Return the (X, Y) coordinate for the center point of the cell that contains the specified text.  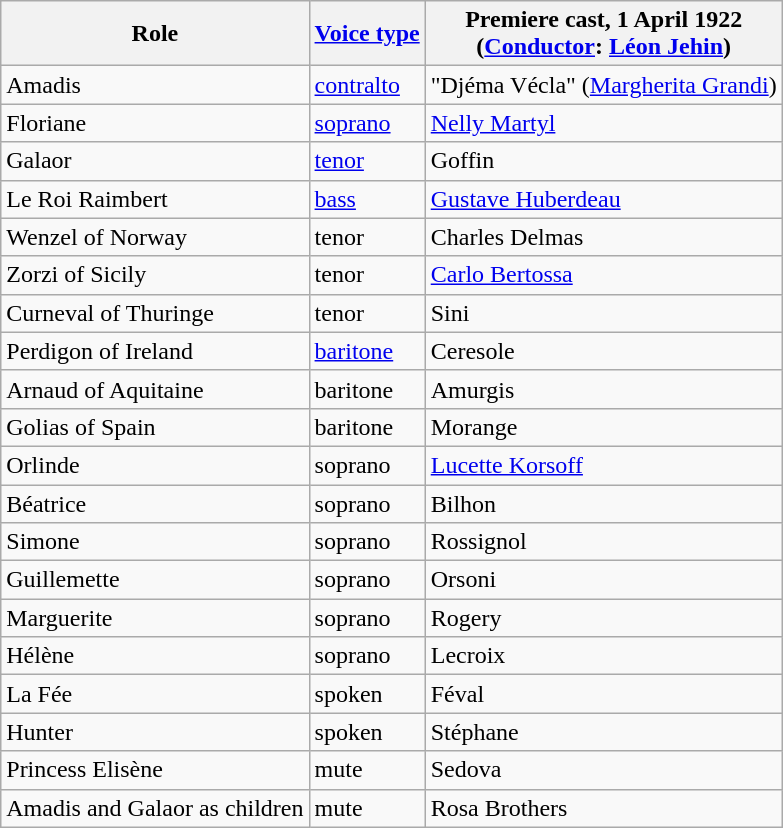
Arnaud of Aquitaine (155, 389)
Rossignol (604, 542)
Carlo Bertossa (604, 275)
Sini (604, 313)
Perdigon of Ireland (155, 351)
La Fée (155, 694)
Hunter (155, 732)
Amadis (155, 85)
bass (367, 199)
Floriane (155, 123)
Lecroix (604, 656)
Orsoni (604, 580)
Galaor (155, 161)
Bilhon (604, 503)
Hélène (155, 656)
Simone (155, 542)
Sedova (604, 770)
Role (155, 34)
Rosa Brothers (604, 808)
Golias of Spain (155, 427)
Lucette Korsoff (604, 465)
Voice type (367, 34)
Le Roi Raimbert (155, 199)
Ceresole (604, 351)
Marguerite (155, 618)
Béatrice (155, 503)
Nelly Martyl (604, 123)
Morange (604, 427)
Féval (604, 694)
Guillemette (155, 580)
Amadis and Galaor as children (155, 808)
Premiere cast, 1 April 1922(Conductor: Léon Jehin) (604, 34)
Orlinde (155, 465)
Gustave Huberdeau (604, 199)
"Djéma Vécla" (Margherita Grandi) (604, 85)
Curneval of Thuringe (155, 313)
Stéphane (604, 732)
contralto (367, 85)
Zorzi of Sicily (155, 275)
Rogery (604, 618)
Princess Elisène (155, 770)
Charles Delmas (604, 237)
Amurgis (604, 389)
Wenzel of Norway (155, 237)
Goffin (604, 161)
